Return (x, y) of the center of cell containing provided text 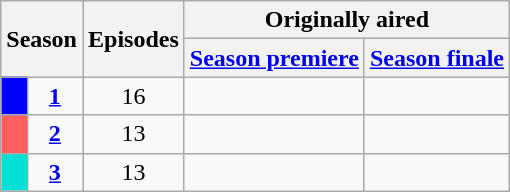
Episodes (133, 39)
Season finale (436, 58)
Season (42, 39)
Originally aired (346, 20)
3 (54, 172)
2 (54, 134)
1 (54, 96)
Season premiere (274, 58)
16 (133, 96)
